Return the [X, Y] coordinate for the center point of the cell that contains the specified text.  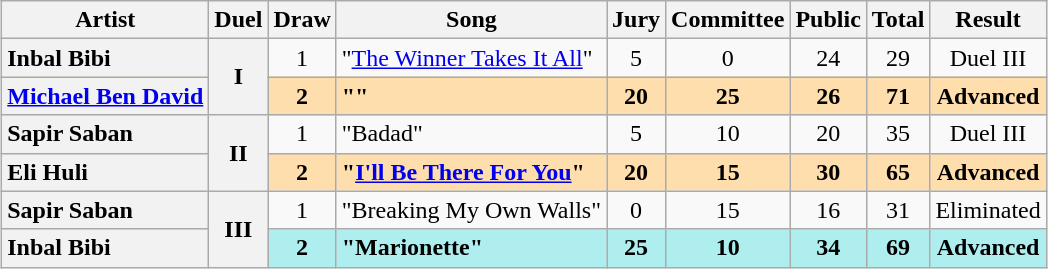
"Marionette" [471, 248]
35 [898, 134]
Result [988, 20]
Public [828, 20]
II [238, 153]
Total [898, 20]
"I'll Be There For You" [471, 172]
"Badad" [471, 134]
26 [828, 96]
Eli Huli [106, 172]
24 [828, 58]
Jury [636, 20]
71 [898, 96]
"Breaking My Own Walls" [471, 210]
29 [898, 58]
Song [471, 20]
Committee [728, 20]
69 [898, 248]
34 [828, 248]
Duel [238, 20]
31 [898, 210]
30 [828, 172]
"" [471, 96]
"The Winner Takes It All" [471, 58]
III [238, 229]
16 [828, 210]
Michael Ben David [106, 96]
I [238, 77]
Artist [106, 20]
65 [898, 172]
Eliminated [988, 210]
Draw [302, 20]
